Provide the [X, Y] coordinate of the cell's center where the given text is located.  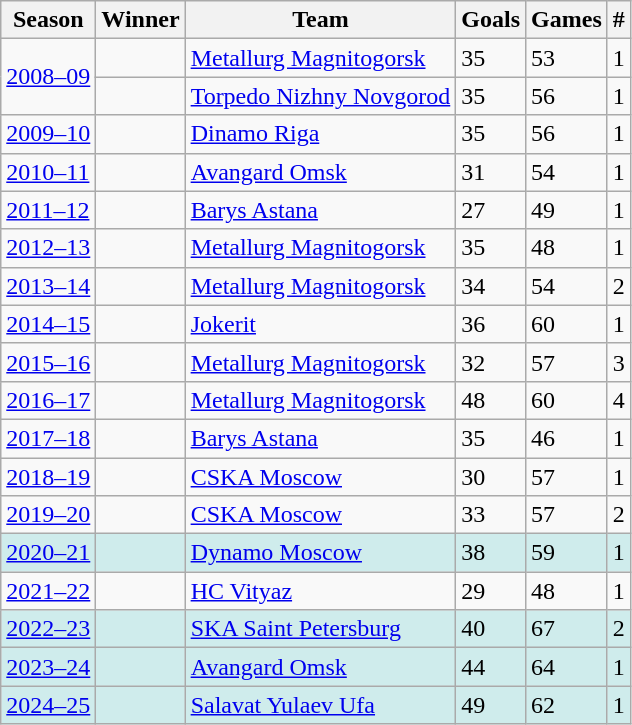
HC Vityaz [320, 591]
2009–10 [48, 134]
2011–12 [48, 210]
2024–25 [48, 705]
2014–15 [48, 324]
4 [618, 400]
2015–16 [48, 362]
2010–11 [48, 172]
Jokerit [320, 324]
Season [48, 20]
Goals [491, 20]
46 [567, 438]
33 [491, 515]
64 [567, 667]
2012–13 [48, 248]
Torpedo Nizhny Novgorod [320, 96]
62 [567, 705]
44 [491, 667]
36 [491, 324]
2018–19 [48, 477]
2022–23 [48, 629]
2016–17 [48, 400]
Salavat Yulaev Ufa [320, 705]
Team [320, 20]
2013–14 [48, 286]
Games [567, 20]
40 [491, 629]
2020–21 [48, 553]
29 [491, 591]
27 [491, 210]
2021–22 [48, 591]
2019–20 [48, 515]
3 [618, 362]
38 [491, 553]
53 [567, 58]
67 [567, 629]
Winner [140, 20]
30 [491, 477]
32 [491, 362]
Dinamo Riga [320, 134]
2023–24 [48, 667]
59 [567, 553]
SKA Saint Petersburg [320, 629]
34 [491, 286]
31 [491, 172]
Dynamo Moscow [320, 553]
# [618, 20]
2008–09 [48, 77]
2017–18 [48, 438]
